Provide the [x, y] coordinate of the cell's center where the given text is located.  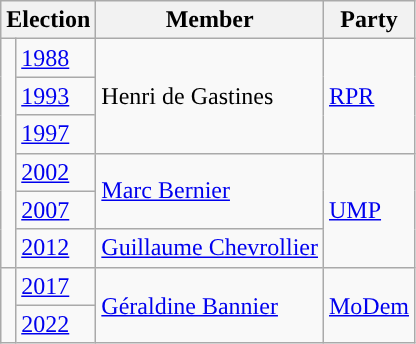
UMP [368, 210]
2012 [56, 248]
Member [210, 20]
Party [368, 20]
Géraldine Bannier [210, 305]
2002 [56, 172]
2017 [56, 286]
Henri de Gastines [210, 96]
1988 [56, 58]
Election [48, 20]
2007 [56, 210]
1993 [56, 96]
Marc Bernier [210, 191]
2022 [56, 324]
MoDem [368, 305]
Guillaume Chevrollier [210, 248]
RPR [368, 96]
1997 [56, 134]
